Detect which cell encompasses the target text, then output its (x, y) center coordinate. 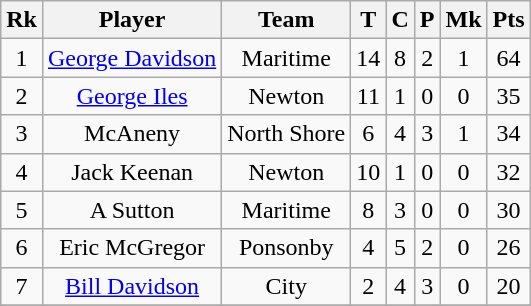
Bill Davidson (132, 286)
32 (508, 172)
George Iles (132, 96)
64 (508, 58)
T (368, 20)
34 (508, 134)
C (400, 20)
35 (508, 96)
North Shore (286, 134)
George Davidson (132, 58)
20 (508, 286)
11 (368, 96)
7 (22, 286)
P (427, 20)
14 (368, 58)
A Sutton (132, 210)
26 (508, 248)
McAneny (132, 134)
Jack Keenan (132, 172)
Ponsonby (286, 248)
City (286, 286)
Eric McGregor (132, 248)
Team (286, 20)
10 (368, 172)
Player (132, 20)
Mk (464, 20)
Rk (22, 20)
30 (508, 210)
Pts (508, 20)
